Pinpoint the cell where the given text exists, returning its [X, Y] midpoint coordinate. 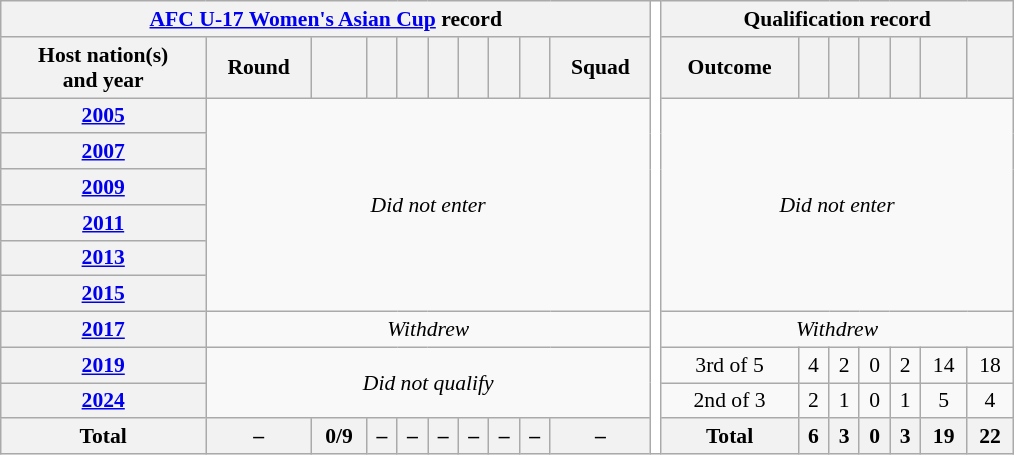
14 [943, 365]
22 [990, 437]
2nd of 3 [730, 401]
3rd of 5 [730, 365]
2017 [104, 330]
2013 [104, 258]
2015 [104, 294]
2024 [104, 401]
2007 [104, 152]
Outcome [730, 68]
19 [943, 437]
2005 [104, 116]
Round [259, 68]
2011 [104, 223]
2019 [104, 365]
Did not qualify [428, 382]
18 [990, 365]
AFC U-17 Women's Asian Cup record [326, 19]
Host nation(s)and year [104, 68]
Squad [600, 68]
2009 [104, 187]
0/9 [340, 437]
Qualification record [837, 19]
6 [814, 437]
5 [943, 401]
